Pinpoint the cell where the given text exists, returning its [X, Y] midpoint coordinate. 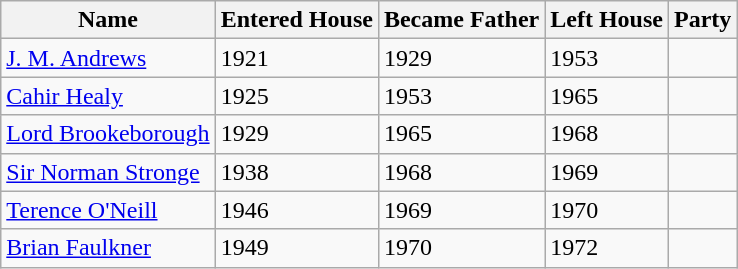
Lord Brookeborough [108, 134]
1949 [296, 248]
Terence O'Neill [108, 210]
Party [702, 20]
J. M. Andrews [108, 58]
Brian Faulkner [108, 248]
1972 [607, 248]
Entered House [296, 20]
1921 [296, 58]
Name [108, 20]
1946 [296, 210]
Cahir Healy [108, 96]
1925 [296, 96]
1938 [296, 172]
Left House [607, 20]
Sir Norman Stronge [108, 172]
Became Father [461, 20]
